Return the (x, y) coordinate for the center point of the cell that contains the specified text.  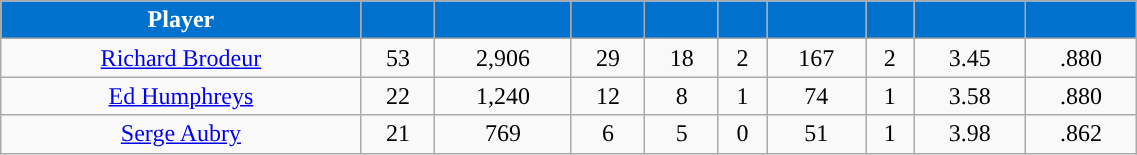
51 (816, 134)
Serge Aubry (181, 134)
53 (398, 58)
0 (742, 134)
Ed Humphreys (181, 96)
3.58 (970, 96)
769 (504, 134)
2,906 (504, 58)
1,240 (504, 96)
.862 (1080, 134)
5 (682, 134)
3.45 (970, 58)
29 (608, 58)
167 (816, 58)
21 (398, 134)
12 (608, 96)
3.98 (970, 134)
22 (398, 96)
18 (682, 58)
Richard Brodeur (181, 58)
8 (682, 96)
74 (816, 96)
6 (608, 134)
Player (181, 20)
